Determine the [x, y] coordinate at the center of the cell enclosing the given text.  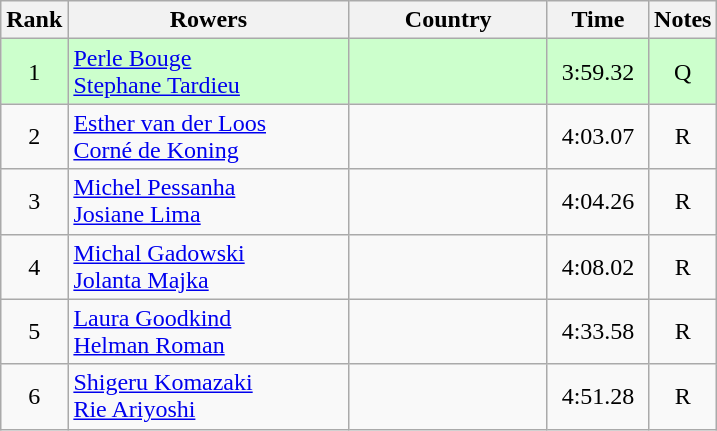
Perle BougeStephane Tardieu [208, 72]
3:59.32 [598, 72]
4:04.26 [598, 202]
4 [34, 266]
Time [598, 20]
4:33.58 [598, 332]
5 [34, 332]
4:03.07 [598, 136]
4:08.02 [598, 266]
4:51.28 [598, 396]
Michal GadowskiJolanta Majka [208, 266]
Esther van der LoosCorné de Koning [208, 136]
3 [34, 202]
Q [683, 72]
Shigeru KomazakiRie Ariyoshi [208, 396]
1 [34, 72]
Laura GoodkindHelman Roman [208, 332]
Rank [34, 20]
Notes [683, 20]
2 [34, 136]
6 [34, 396]
Rowers [208, 20]
Michel PessanhaJosiane Lima [208, 202]
Country [448, 20]
